Detect which cell encompasses the target text, then output its [X, Y] center coordinate. 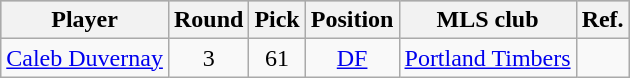
Portland Timbers [488, 58]
Round [208, 20]
DF [352, 58]
3 [208, 58]
61 [277, 58]
Ref. [602, 20]
Player [85, 20]
Position [352, 20]
MLS club [488, 20]
Caleb Duvernay [85, 58]
Pick [277, 20]
